Determine the [x, y] coordinate at the center of the cell enclosing the given text.  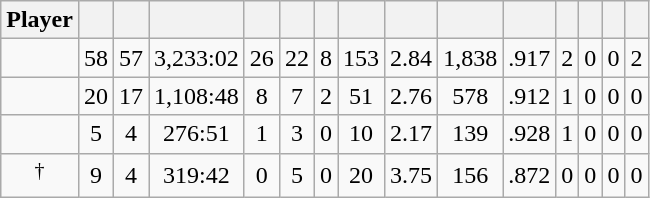
578 [470, 96]
10 [362, 134]
.917 [530, 58]
† [40, 176]
58 [96, 58]
3,233:02 [197, 58]
139 [470, 134]
7 [296, 96]
2.76 [412, 96]
3 [296, 134]
17 [132, 96]
2.84 [412, 58]
319:42 [197, 176]
1,838 [470, 58]
156 [470, 176]
1,108:48 [197, 96]
26 [262, 58]
57 [132, 58]
2.17 [412, 134]
9 [96, 176]
3.75 [412, 176]
.872 [530, 176]
.928 [530, 134]
276:51 [197, 134]
51 [362, 96]
22 [296, 58]
153 [362, 58]
Player [40, 20]
.912 [530, 96]
